Return the [x, y] coordinate for the center point of the cell that contains the specified text.  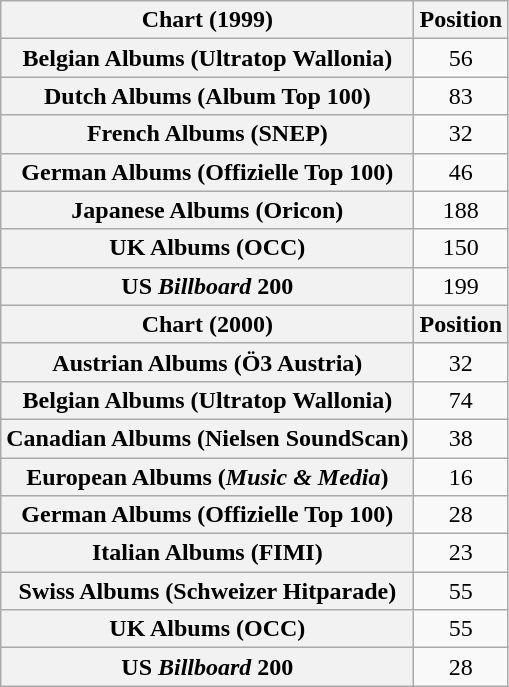
38 [461, 438]
European Albums (Music & Media) [208, 477]
Italian Albums (FIMI) [208, 553]
188 [461, 210]
150 [461, 248]
Chart (1999) [208, 20]
74 [461, 400]
Chart (2000) [208, 324]
199 [461, 286]
46 [461, 172]
French Albums (SNEP) [208, 134]
16 [461, 477]
Japanese Albums (Oricon) [208, 210]
Canadian Albums (Nielsen SoundScan) [208, 438]
Swiss Albums (Schweizer Hitparade) [208, 591]
Dutch Albums (Album Top 100) [208, 96]
Austrian Albums (Ö3 Austria) [208, 362]
23 [461, 553]
83 [461, 96]
56 [461, 58]
